Locate the cell with the specified text and output its (x, y) center coordinate. 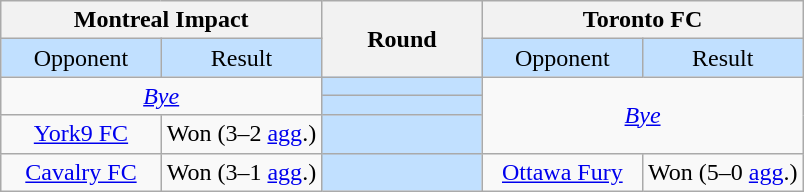
Won (5–0 agg.) (723, 172)
Montreal Impact (162, 20)
York9 FC (81, 134)
Won (3–2 agg.) (241, 134)
Won (3–1 agg.) (241, 172)
Ottawa Fury (562, 172)
Round (402, 39)
Toronto FC (642, 20)
Cavalry FC (81, 172)
